Return [x, y] of the center of cell containing provided text 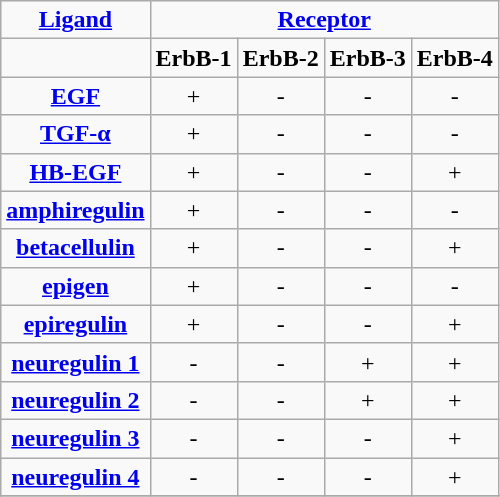
HB-EGF [76, 172]
amphiregulin [76, 210]
TGF-α [76, 134]
ErbB-4 [454, 58]
neuregulin 2 [76, 400]
neuregulin 3 [76, 438]
epiregulin [76, 324]
Receptor [324, 20]
betacellulin [76, 248]
ErbB-2 [280, 58]
neuregulin 1 [76, 362]
ErbB-1 [194, 58]
Ligand [76, 20]
ErbB-3 [368, 58]
EGF [76, 96]
neuregulin 4 [76, 477]
epigen [76, 286]
